From the cell containing the given text, extract its center point as (X, Y) coordinate. 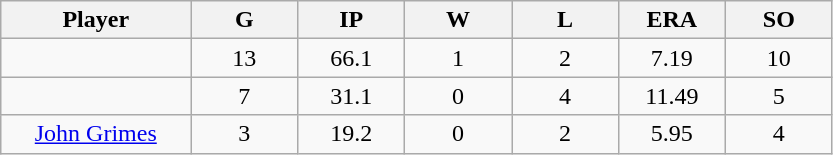
John Grimes (96, 134)
5 (778, 96)
IP (352, 20)
L (566, 20)
Player (96, 20)
19.2 (352, 134)
3 (244, 134)
13 (244, 58)
7 (244, 96)
31.1 (352, 96)
10 (778, 58)
ERA (672, 20)
G (244, 20)
SO (778, 20)
7.19 (672, 58)
1 (458, 58)
66.1 (352, 58)
11.49 (672, 96)
5.95 (672, 134)
W (458, 20)
